From the cell containing the given text, extract its center point as (X, Y) coordinate. 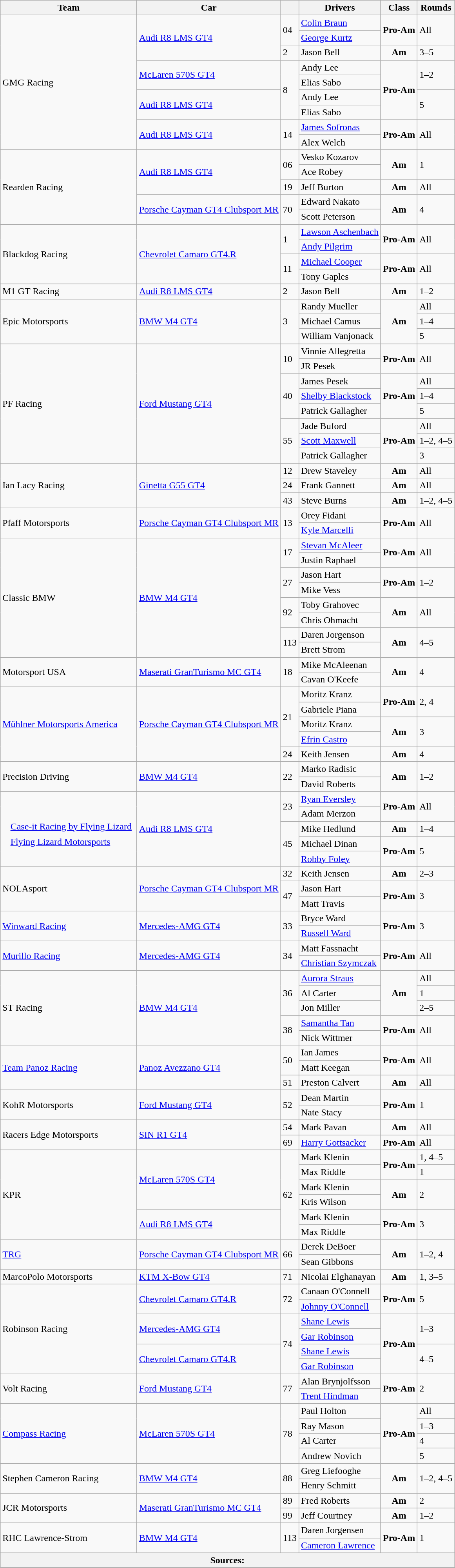
1, 3–5 (436, 1277)
David Roberts (339, 784)
Andrew Novich (339, 1456)
KPR (69, 1195)
Racers Edge Motorsports (69, 1135)
Colin Braun (339, 23)
Matt Fassnacht (339, 948)
Ian James (339, 1053)
12 (290, 471)
Sean Gibbons (339, 1262)
55 (290, 440)
MarcoPolo Motorsports (69, 1277)
Stephen Cameron Racing (69, 1478)
Johnny O'Connell (339, 1306)
Harry Gottsacker (339, 1142)
23 (290, 806)
33 (290, 926)
71 (290, 1277)
Michael Cooper (339, 262)
Volt Racing (69, 1388)
Michael Dinan (339, 844)
Vinnie Allegretta (339, 351)
21 (290, 717)
Robinson Racing (69, 1329)
92 (290, 612)
Brett Strom (339, 649)
Lawson Aschenbach (339, 232)
66 (290, 1254)
Murillo Racing (69, 956)
22 (290, 777)
Michael Camus (339, 321)
Frank Gannett (339, 486)
Classic BMW (69, 597)
52 (290, 1105)
Jeff Courtney (339, 1515)
40 (290, 396)
Edward Nakato (339, 202)
Compass Racing (69, 1433)
32 (290, 873)
Russell Ward (339, 933)
Daren Jorgensen (339, 1530)
Jeff Burton (339, 187)
36 (290, 993)
89 (290, 1501)
Marko Radisic (339, 769)
Cameron Lawrence (339, 1545)
Jade Buford (339, 426)
Epic Motorsports (69, 321)
Ian Lacy Racing (69, 486)
Alex Welch (339, 142)
17 (290, 553)
Preston Calvert (339, 1082)
78 (290, 1433)
Shelby Blackstock (339, 396)
Samantha Tan (339, 1023)
Blackdog Racing (69, 254)
James Sofronas (339, 127)
Mark Pavan (339, 1127)
Andy Pilgrim (339, 247)
Toby Grahovec (339, 605)
Derek DeBoer (339, 1247)
Tony Gaples (339, 276)
Nicolai Elghanayan (339, 1277)
JR Pesek (339, 366)
Jon Miller (339, 1008)
JCR Motorsports (69, 1508)
Mühlner Motorsports America (69, 724)
Precision Driving (69, 777)
69 (290, 1142)
3–5 (436, 53)
72 (290, 1299)
Ace Robey (339, 172)
Vesko Kozarov (339, 157)
Scott Peterson (339, 217)
04 (290, 30)
Nick Wittmer (339, 1038)
Mike Hedlund (339, 829)
Chris Ohmacht (339, 620)
51 (290, 1082)
George Kurtz (339, 38)
45 (290, 844)
Bryce Ward (339, 919)
Pfaff Motorsports (69, 523)
ST Racing (69, 1008)
Kris Wilson (339, 1202)
Winward Racing (69, 926)
Motorsport USA (69, 672)
Dean Martin (339, 1097)
Mike McAleenan (339, 665)
Orey Fidani (339, 515)
14 (290, 135)
NOLAsport (69, 888)
1–2, 4 (436, 1254)
18 (290, 672)
Adam Merzon (339, 814)
Justin Raphael (339, 560)
William Vanjonack (339, 336)
62 (290, 1195)
70 (290, 209)
PF Racing (69, 403)
1, 4–5 (436, 1157)
Ray Mason (339, 1426)
M1 GT Racing (69, 291)
Team Panoz Racing (69, 1068)
Rearden Racing (69, 187)
10 (290, 358)
James Pesek (339, 381)
Robby Foley (339, 859)
Ginetta G55 GT4 (208, 486)
Gabriele Piana (339, 709)
GMG Racing (69, 82)
RHC Lawrence-Strom (69, 1538)
8 (290, 90)
11 (290, 269)
Matt Keegan (339, 1068)
99 (290, 1515)
74 (290, 1344)
Stevan McAleer (339, 545)
Nate Stacy (339, 1112)
Sources: (227, 1560)
2–5 (436, 1008)
Fred Roberts (339, 1501)
88 (290, 1478)
Case-it Racing by Flying Lizard Flying Lizard Motorsports (69, 829)
43 (290, 500)
Mike Vess (339, 590)
2, 4 (436, 702)
Trent Hindman (339, 1396)
Steve Burns (339, 500)
77 (290, 1388)
KohR Motorsports (69, 1105)
Aurora Straus (339, 978)
Efrin Castro (339, 739)
06 (290, 164)
Car (208, 8)
Greg Liefooghe (339, 1471)
Class (399, 8)
Daren Jorgenson (339, 635)
KTM X-Bow GT4 (208, 1277)
54 (290, 1127)
13 (290, 523)
Team (69, 8)
Randy Mueller (339, 306)
Panoz Avezzano GT4 (208, 1068)
47 (290, 896)
34 (290, 956)
2–3 (436, 873)
Ryan Eversley (339, 799)
Scott Maxwell (339, 441)
Alan Brynjolfsson (339, 1381)
Christian Szymczak (339, 963)
27 (290, 582)
Henry Schmitt (339, 1486)
Drivers (339, 8)
Canaan O'Connell (339, 1292)
Case-it Racing by Flying Lizard (71, 827)
Kyle Marcelli (339, 530)
SIN R1 GT4 (208, 1135)
Matt Travis (339, 903)
Drew Staveley (339, 471)
Rounds (436, 8)
Paul Holton (339, 1411)
19 (290, 187)
Cavan O'Keefe (339, 680)
TRG (69, 1254)
38 (290, 1030)
50 (290, 1060)
Flying Lizard Motorsports (71, 842)
